From the cell containing the given text, extract its center point as (X, Y) coordinate. 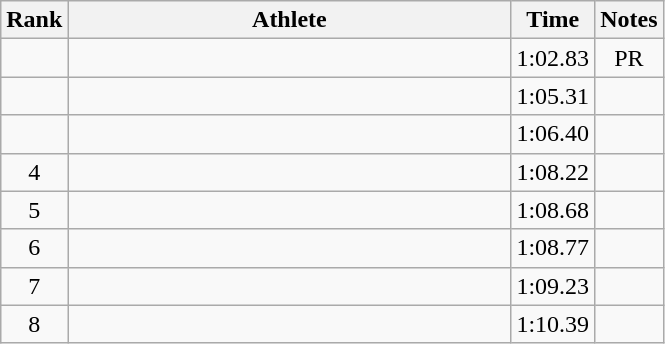
Time (553, 20)
5 (34, 210)
6 (34, 248)
1:08.22 (553, 172)
1:06.40 (553, 134)
Athlete (290, 20)
PR (629, 58)
7 (34, 286)
1:02.83 (553, 58)
8 (34, 324)
1:10.39 (553, 324)
1:09.23 (553, 286)
Rank (34, 20)
1:08.68 (553, 210)
1:08.77 (553, 248)
1:05.31 (553, 96)
Notes (629, 20)
4 (34, 172)
